Extract the (X, Y) coordinate from the center of the cell holding the provided text.  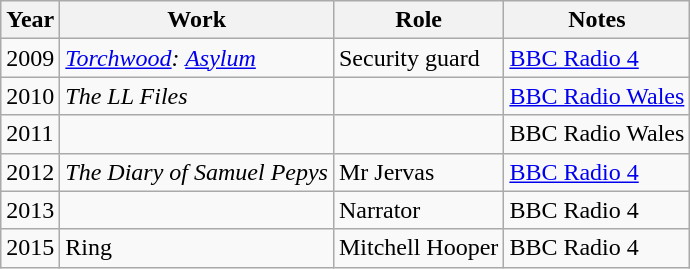
2010 (30, 96)
Year (30, 20)
Mitchell Hooper (418, 248)
Narrator (418, 210)
Torchwood: Asylum (197, 58)
2009 (30, 58)
2013 (30, 210)
Notes (597, 20)
2011 (30, 134)
Role (418, 20)
The LL Files (197, 96)
Mr Jervas (418, 172)
2012 (30, 172)
Work (197, 20)
2015 (30, 248)
The Diary of Samuel Pepys (197, 172)
Ring (197, 248)
Security guard (418, 58)
